Return the [x, y] coordinate for the center point of the cell that contains the specified text.  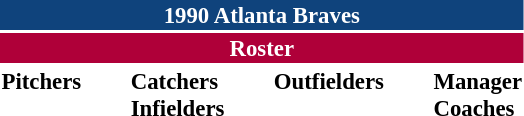
1990 Atlanta Braves [262, 15]
Roster [262, 48]
